Locate the cell with the specified text and output its (x, y) center coordinate. 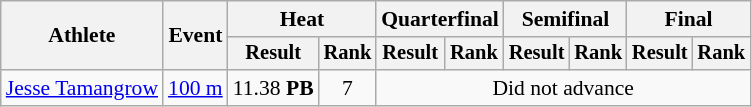
100 m (196, 88)
Heat (302, 19)
Jesse Tamangrow (82, 88)
7 (348, 88)
Did not advance (563, 88)
Semifinal (566, 19)
Final (688, 19)
Quarterfinal (440, 19)
11.38 PB (274, 88)
Event (196, 36)
Athlete (82, 36)
